Identify which cell holds the provided text, then report its (x, y) central coordinate. 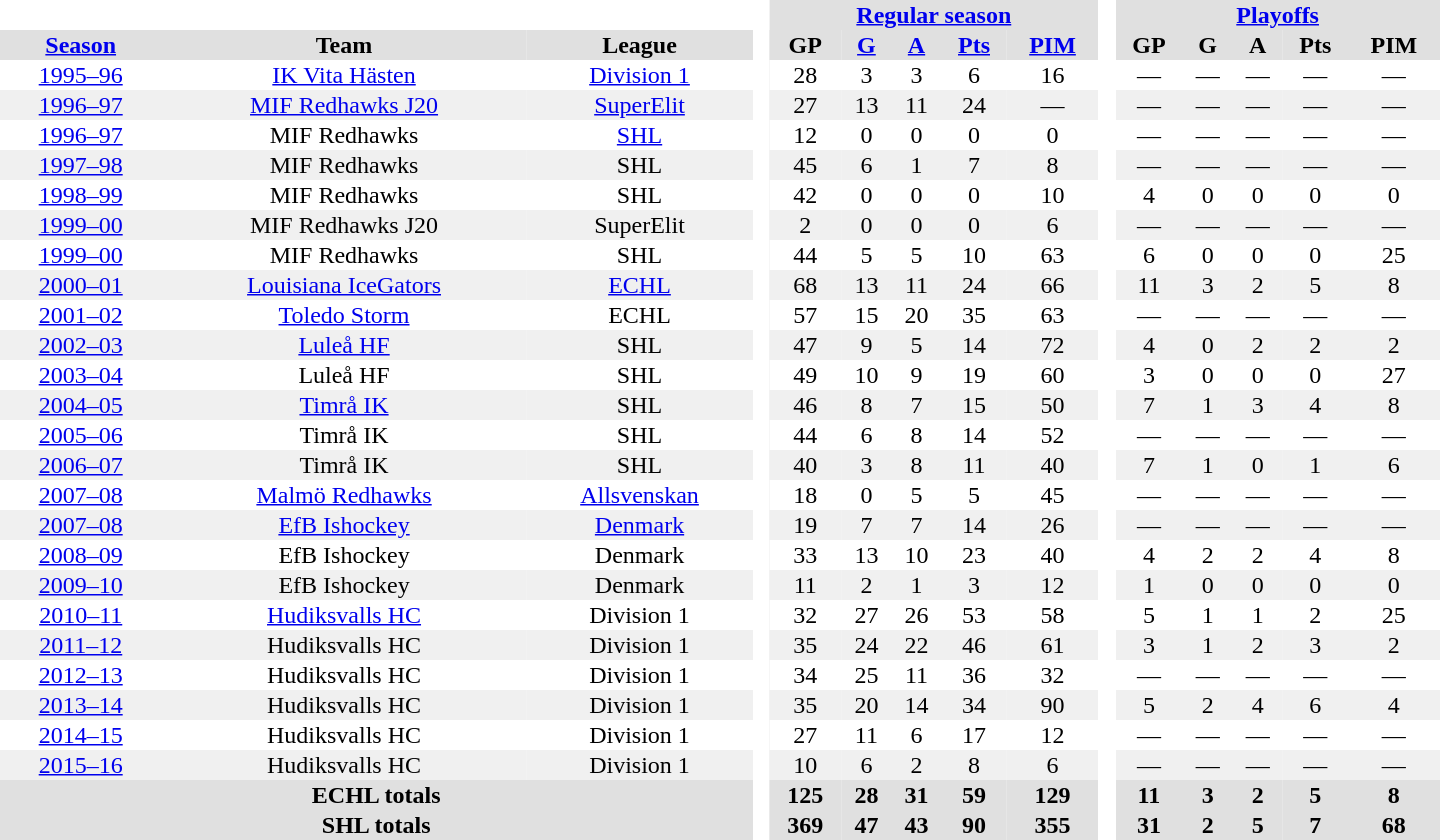
Team (344, 45)
2011–12 (80, 645)
2001–02 (80, 315)
18 (805, 495)
52 (1052, 435)
17 (974, 735)
49 (805, 375)
33 (805, 555)
Season (80, 45)
57 (805, 315)
2006–07 (80, 465)
Malmö Redhawks (344, 495)
Louisiana IceGators (344, 285)
2013–14 (80, 705)
2009–10 (80, 585)
22 (916, 645)
369 (805, 825)
53 (974, 615)
16 (1052, 75)
125 (805, 795)
Allsvenskan (640, 495)
2005–06 (80, 435)
ECHL totals (376, 795)
58 (1052, 615)
2012–13 (80, 675)
1997–98 (80, 165)
1998–99 (80, 195)
60 (1052, 375)
Toledo Storm (344, 315)
50 (1052, 405)
2002–03 (80, 345)
2003–04 (80, 375)
2004–05 (80, 405)
66 (1052, 285)
1995–96 (80, 75)
72 (1052, 345)
23 (974, 555)
Playoffs (1278, 15)
355 (1052, 825)
2014–15 (80, 735)
2008–09 (80, 555)
League (640, 45)
61 (1052, 645)
2015–16 (80, 765)
2010–11 (80, 615)
59 (974, 795)
36 (974, 675)
43 (916, 825)
Regular season (934, 15)
SHL totals (376, 825)
42 (805, 195)
129 (1052, 795)
2000–01 (80, 285)
IK Vita Hästen (344, 75)
